Return the (X, Y) coordinate for the center point of the cell that contains the specified text.  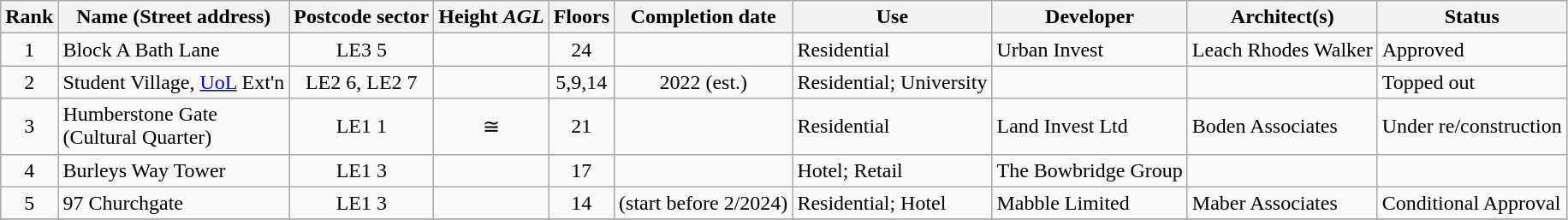
Use (892, 17)
Block A Bath Lane (174, 50)
Maber Associates (1282, 203)
Leach Rhodes Walker (1282, 50)
LE1 1 (361, 127)
97 Churchgate (174, 203)
2 (29, 82)
Humberstone Gate(Cultural Quarter) (174, 127)
Residential; Hotel (892, 203)
LE2 6, LE2 7 (361, 82)
2022 (est.) (704, 82)
Topped out (1472, 82)
5 (29, 203)
Developer (1090, 17)
Rank (29, 17)
1 (29, 50)
Conditional Approval (1472, 203)
14 (581, 203)
Land Invest Ltd (1090, 127)
21 (581, 127)
Completion date (704, 17)
Floors (581, 17)
Residential; University (892, 82)
Approved (1472, 50)
Postcode sector (361, 17)
Burleys Way Tower (174, 170)
Height AGL (491, 17)
(start before 2/2024) (704, 203)
Name (Street address) (174, 17)
24 (581, 50)
The Bowbridge Group (1090, 170)
Mabble Limited (1090, 203)
3 (29, 127)
LE3 5 (361, 50)
Student Village, UoL Ext'n (174, 82)
Status (1472, 17)
Urban Invest (1090, 50)
Architect(s) (1282, 17)
5,9,14 (581, 82)
Under re/construction (1472, 127)
≅ (491, 127)
4 (29, 170)
Boden Associates (1282, 127)
Hotel; Retail (892, 170)
17 (581, 170)
